Provide the [X, Y] coordinate of the cell's center where the given text is located.  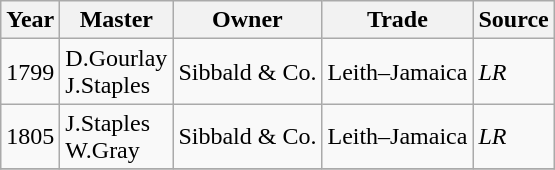
Master [116, 20]
Owner [248, 20]
1805 [30, 136]
Source [514, 20]
D.GourlayJ.Staples [116, 72]
J.StaplesW.Gray [116, 136]
1799 [30, 72]
Trade [398, 20]
Year [30, 20]
